Locate the cell with the specified text and output its (x, y) center coordinate. 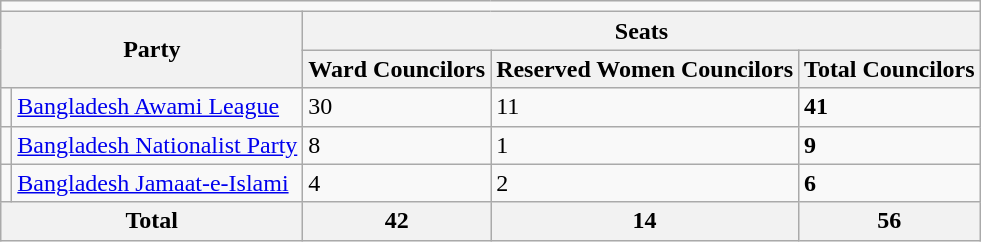
14 (645, 221)
6 (890, 183)
Ward Councilors (397, 69)
42 (397, 221)
30 (397, 107)
9 (890, 145)
Bangladesh Nationalist Party (158, 145)
Reserved Women Councilors (645, 69)
4 (397, 183)
Bangladesh Awami League (158, 107)
1 (645, 145)
2 (645, 183)
Total Councilors (890, 69)
Party (152, 50)
Seats (642, 31)
56 (890, 221)
41 (890, 107)
11 (645, 107)
Total (152, 221)
8 (397, 145)
Bangladesh Jamaat-e-Islami (158, 183)
